Locate the cell with the specified text and output its [x, y] center coordinate. 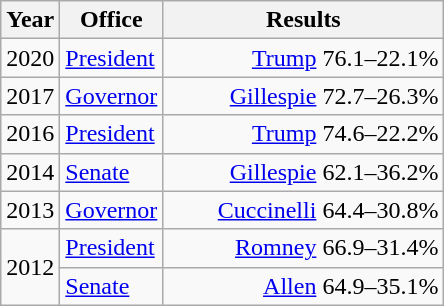
Gillespie 72.7–26.3% [304, 96]
2012 [30, 267]
Allen 64.9–35.1% [304, 286]
Gillespie 62.1–36.2% [304, 172]
Trump 76.1–22.1% [304, 58]
2017 [30, 96]
2020 [30, 58]
2014 [30, 172]
2013 [30, 210]
Results [304, 20]
Trump 74.6–22.2% [304, 134]
2016 [30, 134]
Year [30, 20]
Office [112, 20]
Cuccinelli 64.4–30.8% [304, 210]
Romney 66.9–31.4% [304, 248]
